From the cell containing the given text, extract its center point as (X, Y) coordinate. 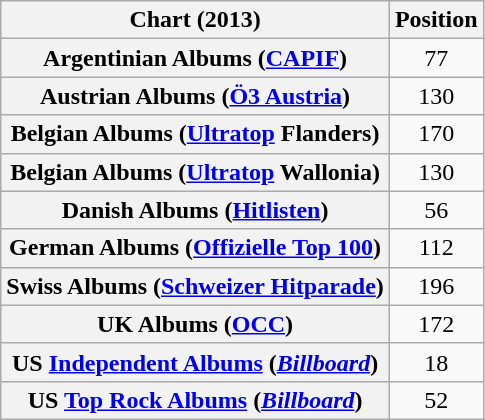
UK Albums (OCC) (196, 324)
US Independent Albums (Billboard) (196, 362)
Chart (2013) (196, 20)
Swiss Albums (Schweizer Hitparade) (196, 286)
Austrian Albums (Ö3 Austria) (196, 96)
Danish Albums (Hitlisten) (196, 210)
170 (436, 134)
Belgian Albums (Ultratop Flanders) (196, 134)
18 (436, 362)
196 (436, 286)
52 (436, 400)
German Albums (Offizielle Top 100) (196, 248)
Argentinian Albums (CAPIF) (196, 58)
112 (436, 248)
Position (436, 20)
Belgian Albums (Ultratop Wallonia) (196, 172)
56 (436, 210)
77 (436, 58)
172 (436, 324)
US Top Rock Albums (Billboard) (196, 400)
